Capture the cell that displays the provided text and extract its [X, Y] central coordinate. 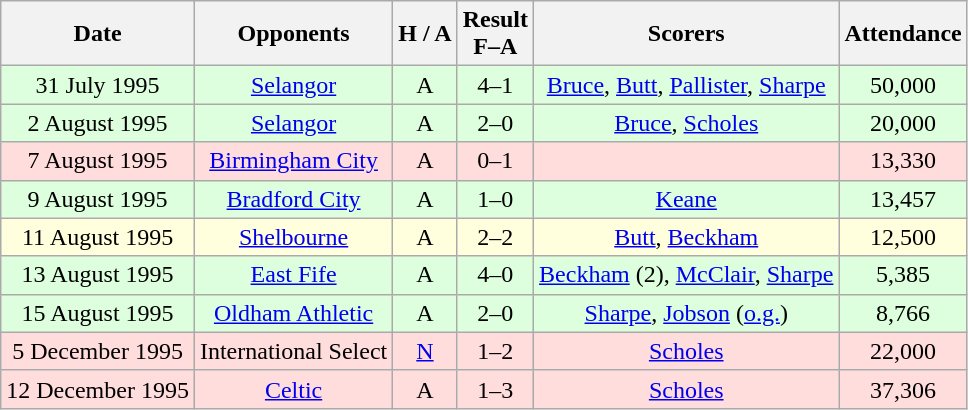
13 August 1995 [98, 275]
15 August 1995 [98, 313]
Birmingham City [293, 161]
Bruce, Scholes [686, 123]
7 August 1995 [98, 161]
4–0 [495, 275]
5,385 [903, 275]
0–1 [495, 161]
Opponents [293, 34]
International Select [293, 351]
1–3 [495, 389]
Celtic [293, 389]
22,000 [903, 351]
H / A [425, 34]
37,306 [903, 389]
31 July 1995 [98, 85]
Butt, Beckham [686, 237]
Shelbourne [293, 237]
Attendance [903, 34]
Sharpe, Jobson (o.g.) [686, 313]
9 August 1995 [98, 199]
4–1 [495, 85]
2–2 [495, 237]
12,500 [903, 237]
East Fife [293, 275]
13,330 [903, 161]
Date [98, 34]
11 August 1995 [98, 237]
8,766 [903, 313]
13,457 [903, 199]
1–0 [495, 199]
Oldham Athletic [293, 313]
Beckham (2), McClair, Sharpe [686, 275]
ResultF–A [495, 34]
Bruce, Butt, Pallister, Sharpe [686, 85]
20,000 [903, 123]
2 August 1995 [98, 123]
5 December 1995 [98, 351]
Bradford City [293, 199]
50,000 [903, 85]
12 December 1995 [98, 389]
1–2 [495, 351]
Keane [686, 199]
N [425, 351]
Scorers [686, 34]
